Identify which cell holds the provided text, then report its (X, Y) central coordinate. 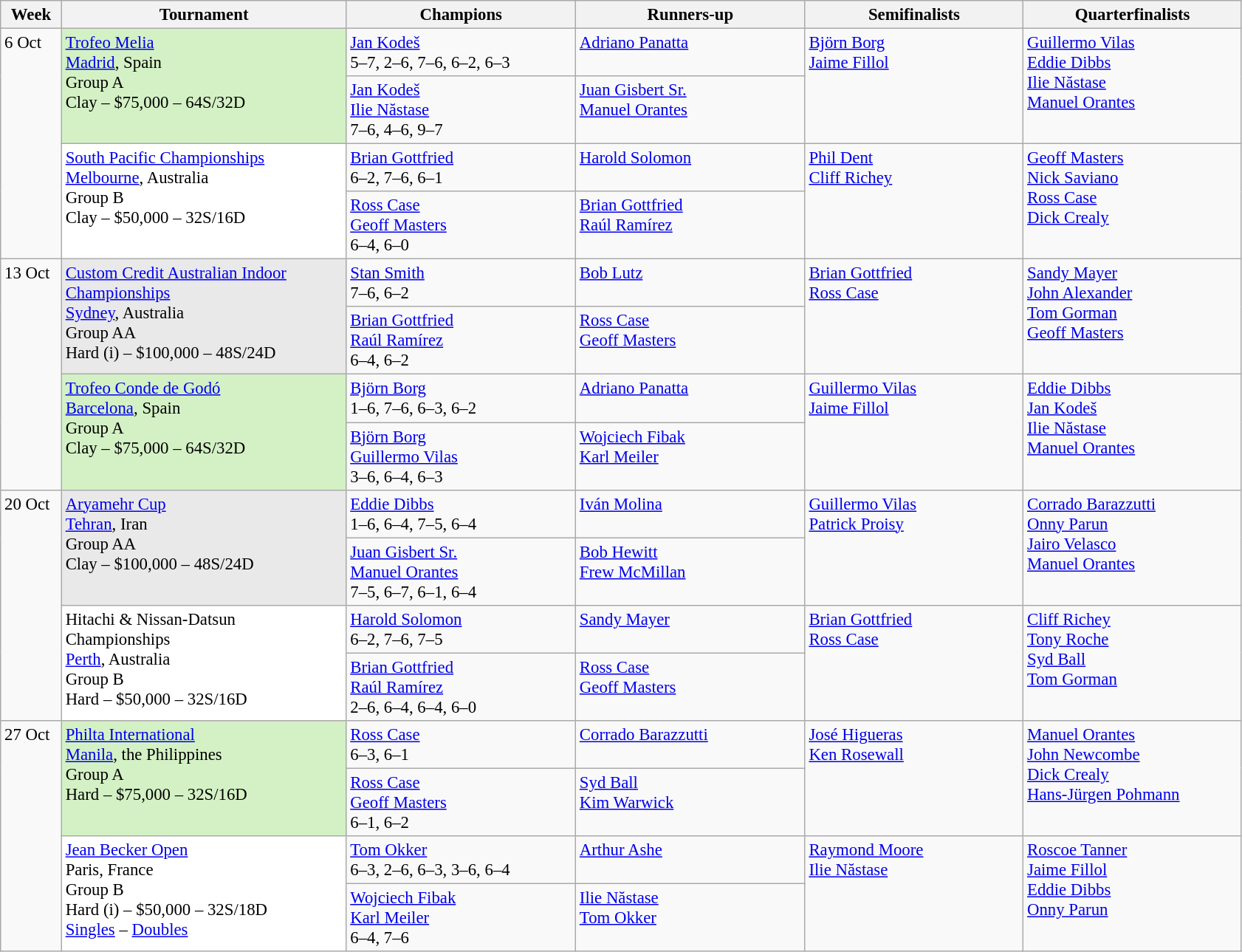
Ross Case Geoff Masters 6–4, 6–0 (461, 225)
Manuel Orantes John Newcombe Dick Crealy Hans-Jürgen Pohmann (1133, 778)
Ilie Năstase Tom Okker (691, 917)
Syd Ball Kim Warwick (691, 802)
Jan Kodeš 5–7, 2–6, 7–6, 6–2, 6–3 (461, 53)
Björn Borg Jaime Fillol (914, 86)
13 Oct (31, 374)
Eddie Dibbs 1–6, 6–4, 7–5, 6–4 (461, 514)
Ross Case Geoff Masters 6–1, 6–2 (461, 802)
Arthur Ashe (691, 860)
Corrado Barazzutti Onny Parun Jairo Velasco Manuel Orantes (1133, 547)
Champions (461, 15)
Runners-up (691, 15)
Juan Gisbert Sr. Manuel Orantes 7–5, 6–7, 6–1, 6–4 (461, 572)
Björn Borg 1–6, 7–6, 6–3, 6–2 (461, 399)
Tournament (204, 15)
Wojciech Fibak Karl Meiler 6–4, 7–6 (461, 917)
Bob Hewitt Frew McMillan (691, 572)
Guillermo Vilas Patrick Proisy (914, 547)
Iván Molina (691, 514)
Juan Gisbert Sr. Manuel Orantes (691, 110)
Phil Dent Cliff Richey (914, 202)
Tom Okker 6–3, 2–6, 6–3, 3–6, 6–4 (461, 860)
Custom Credit Australian Indoor Championships Sydney, Australia Group AA Hard (i) – $100,000 – 48S/24D (204, 317)
Eddie Dibbs Jan Kodeš Ilie Năstase Manuel Orantes (1133, 432)
27 Oct (31, 836)
José Higueras Ken Rosewall (914, 778)
Guillermo Vilas Eddie Dibbs Ilie Năstase Manuel Orantes (1133, 86)
Trofeo Melia Madrid, Spain Group A Clay – $75,000 – 64S/32D (204, 86)
South Pacific Championships Melbourne, Australia Group B Clay – $50,000 – 32S/16D (204, 202)
Björn Borg Guillermo Vilas 3–6, 6–4, 6–3 (461, 456)
Philta International Manila, the Philippines Group A Hard – $75,000 – 32S/16D (204, 778)
Jan Kodeš Ilie Năstase 7–6, 4–6, 9–7 (461, 110)
Wojciech Fibak Karl Meiler (691, 456)
Raymond Moore Ilie Năstase (914, 894)
Quarterfinalists (1133, 15)
Jean Becker Open Paris, France Group B Hard (i) – $50,000 – 32S/18D Singles – Doubles (204, 894)
Hitachi & Nissan-Datsun Championships Perth, Australia Group B Hard – $50,000 – 32S/16D (204, 662)
Trofeo Conde de Godó Barcelona, Spain Group A Clay – $75,000 – 64S/32D (204, 432)
6 Oct (31, 144)
Brian Gottfried 6–2, 7–6, 6–1 (461, 168)
Guillermo Vilas Jaime Fillol (914, 432)
Sandy Mayer John Alexander Tom Gorman Geoff Masters (1133, 317)
Aryamehr Cup Tehran, Iran Group AA Clay – $100,000 – 48S/24D (204, 547)
Ross Case 6–3, 6–1 (461, 744)
Semifinalists (914, 15)
20 Oct (31, 605)
Week (31, 15)
Corrado Barazzutti (691, 744)
Brian Gottfried Raúl Ramírez 6–4, 6–2 (461, 341)
Cliff Richey Tony Roche Syd Ball Tom Gorman (1133, 662)
Stan Smith 7–6, 6–2 (461, 284)
Sandy Mayer (691, 629)
Harold Solomon (691, 168)
Roscoe Tanner Jaime Fillol Eddie Dibbs Onny Parun (1133, 894)
Bob Lutz (691, 284)
Geoff Masters Nick Saviano Ross Case Dick Crealy (1133, 202)
Harold Solomon 6–2, 7–6, 7–5 (461, 629)
Brian Gottfried Raúl Ramírez 2–6, 6–4, 6–4, 6–0 (461, 687)
Brian Gottfried Raúl Ramírez (691, 225)
